Find where the given text appears and provide that cell's center as (X, Y) coordinate. 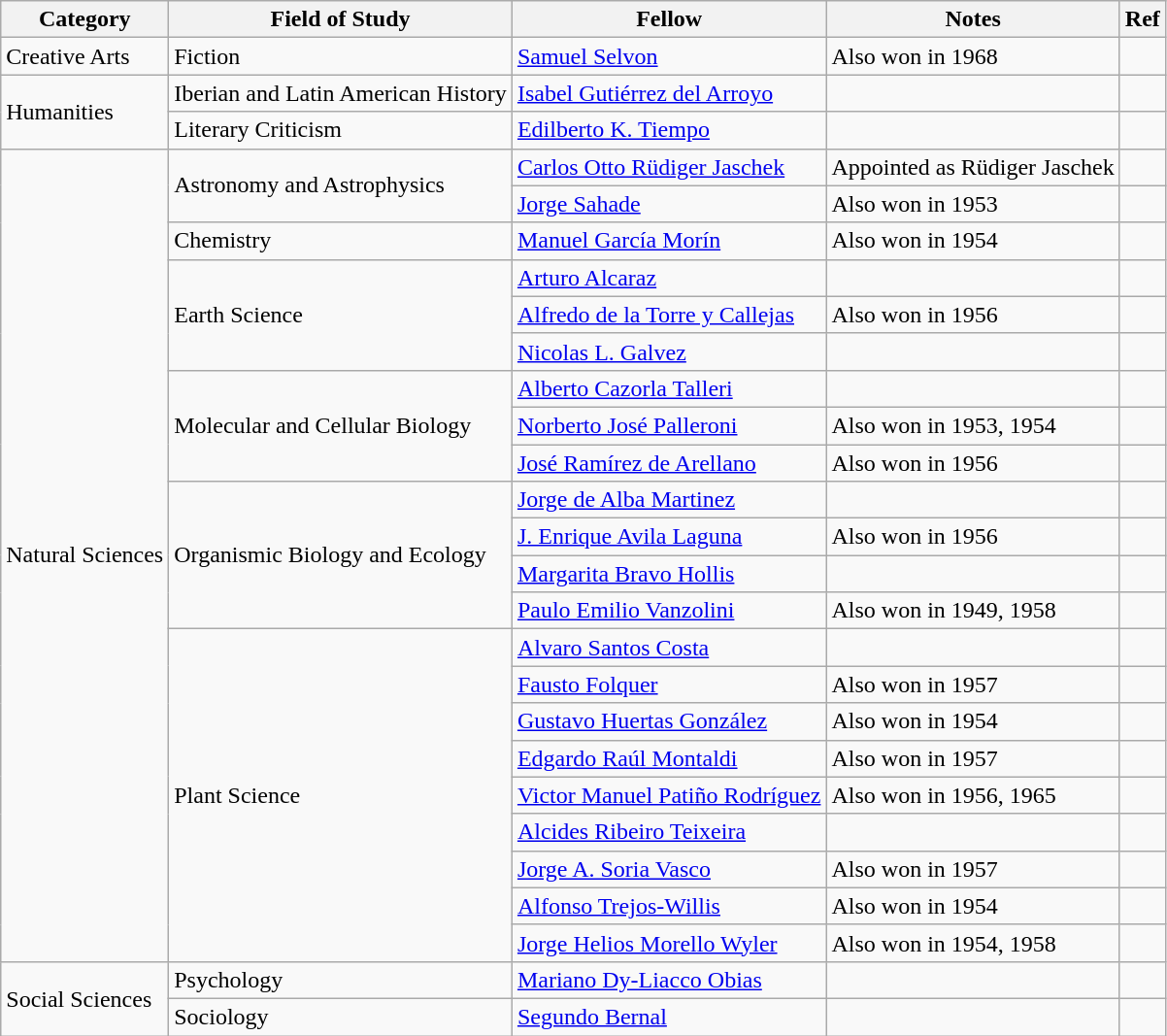
Norberto José Palleroni (669, 425)
Plant Science (341, 796)
Alfonso Trejos-Willis (669, 906)
Paulo Emilio Vanzolini (669, 611)
Alberto Cazorla Talleri (669, 388)
Creative Arts (85, 56)
Victor Manuel Patiño Rodríguez (669, 795)
Gustavo Huertas González (669, 721)
Jorge de Alba Martinez (669, 500)
Fausto Folquer (669, 685)
Also won in 1968 (973, 56)
Mariano Dy-Liacco Obias (669, 980)
Social Sciences (85, 998)
J. Enrique Avila Laguna (669, 537)
Astronomy and Astrophysics (341, 185)
Carlos Otto Rüdiger Jaschek (669, 167)
Samuel Selvon (669, 56)
Edgardo Raúl Montaldi (669, 758)
Alvaro Santos Costa (669, 648)
Humanities (85, 112)
Ref (1142, 19)
Jorge Sahade (669, 204)
Also won in 1954, 1958 (973, 943)
Manuel García Morín (669, 241)
Psychology (341, 980)
Jorge Helios Morello Wyler (669, 943)
Margarita Bravo Hollis (669, 574)
Also won in 1956, 1965 (973, 795)
Isabel Gutiérrez del Arroyo (669, 93)
José Ramírez de Arellano (669, 463)
Appointed as Rüdiger Jaschek (973, 167)
Field of Study (341, 19)
Iberian and Latin American History (341, 93)
Organismic Biology and Ecology (341, 555)
Literary Criticism (341, 130)
Also won in 1953 (973, 204)
Nicolas L. Galvez (669, 351)
Molecular and Cellular Biology (341, 425)
Segundo Bernal (669, 1017)
Also won in 1953, 1954 (973, 425)
Jorge A. Soria Vasco (669, 869)
Notes (973, 19)
Arturo Alcaraz (669, 278)
Fiction (341, 56)
Chemistry (341, 241)
Category (85, 19)
Also won in 1949, 1958 (973, 611)
Natural Sciences (85, 555)
Alcides Ribeiro Teixeira (669, 832)
Alfredo de la Torre y Callejas (669, 315)
Earth Science (341, 315)
Edilberto K. Tiempo (669, 130)
Fellow (669, 19)
Sociology (341, 1017)
